Search for the cell housing the specified text and yield its [x, y] center coordinate. 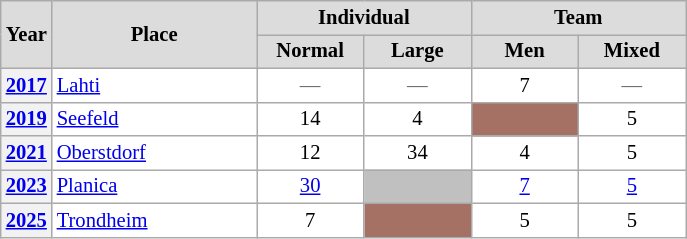
Seefeld [154, 119]
2017 [26, 85]
Planica [154, 186]
Year [26, 34]
Large [418, 51]
Place [154, 34]
2025 [26, 220]
30 [310, 186]
Individual [363, 17]
14 [310, 119]
Men [524, 51]
Team [578, 17]
34 [418, 153]
12 [310, 153]
2019 [26, 119]
2021 [26, 153]
Trondheim [154, 220]
Mixed [632, 51]
Lahti [154, 85]
2023 [26, 186]
Normal [310, 51]
Oberstdorf [154, 153]
